Return [x, y] of the center of cell containing provided text 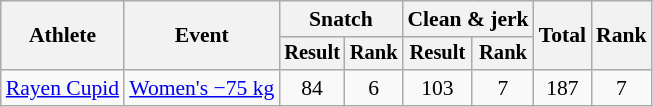
187 [562, 88]
6 [374, 88]
Rayen Cupid [62, 88]
103 [437, 88]
Snatch [340, 19]
Total [562, 36]
Women's −75 kg [202, 88]
Athlete [62, 36]
Event [202, 36]
84 [312, 88]
Clean & jerk [468, 19]
